Return (X, Y) of the center of cell containing provided text 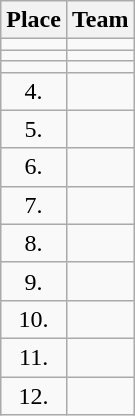
4. (34, 91)
9. (34, 281)
Team (100, 20)
Place (34, 20)
11. (34, 357)
7. (34, 205)
10. (34, 319)
8. (34, 243)
5. (34, 129)
12. (34, 395)
6. (34, 167)
